Find where the given text appears and provide that cell's center as (x, y) coordinate. 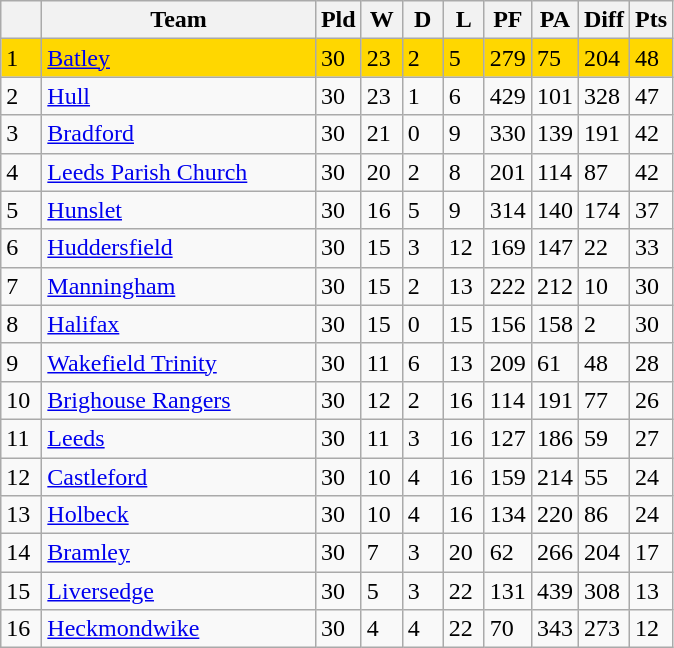
186 (554, 438)
Team (179, 20)
Holbeck (179, 515)
314 (508, 210)
59 (604, 438)
21 (382, 134)
Manningham (179, 286)
139 (554, 134)
14 (22, 553)
Liversedge (179, 591)
Heckmondwike (179, 629)
Huddersfield (179, 248)
328 (604, 96)
439 (554, 591)
214 (554, 477)
Leeds Parish Church (179, 172)
140 (554, 210)
Halifax (179, 324)
D (422, 20)
Hunslet (179, 210)
147 (554, 248)
156 (508, 324)
273 (604, 629)
Diff (604, 20)
28 (650, 362)
47 (650, 96)
33 (650, 248)
Castleford (179, 477)
61 (554, 362)
279 (508, 58)
PA (554, 20)
131 (508, 591)
75 (554, 58)
343 (554, 629)
37 (650, 210)
201 (508, 172)
Wakefield Trinity (179, 362)
86 (604, 515)
429 (508, 96)
308 (604, 591)
Pld (338, 20)
Batley (179, 58)
Hull (179, 96)
Bradford (179, 134)
220 (554, 515)
55 (604, 477)
222 (508, 286)
Leeds (179, 438)
Pts (650, 20)
212 (554, 286)
266 (554, 553)
PF (508, 20)
26 (650, 400)
70 (508, 629)
W (382, 20)
77 (604, 400)
62 (508, 553)
127 (508, 438)
158 (554, 324)
17 (650, 553)
Bramley (179, 553)
209 (508, 362)
Brighouse Rangers (179, 400)
101 (554, 96)
159 (508, 477)
169 (508, 248)
L (464, 20)
330 (508, 134)
87 (604, 172)
174 (604, 210)
27 (650, 438)
134 (508, 515)
